Search for the cell housing the specified text and yield its [X, Y] center coordinate. 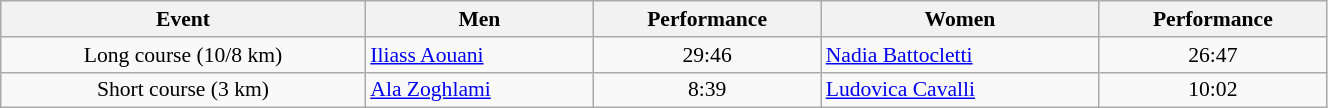
10:02 [1212, 90]
Ludovica Cavalli [960, 90]
26:47 [1212, 55]
Men [479, 19]
Short course (3 km) [183, 90]
Iliass Aouani [479, 55]
Long course (10/8 km) [183, 55]
Nadia Battocletti [960, 55]
Ala Zoghlami [479, 90]
Women [960, 19]
Event [183, 19]
8:39 [708, 90]
29:46 [708, 55]
